Detect which cell encompasses the target text, then output its [x, y] center coordinate. 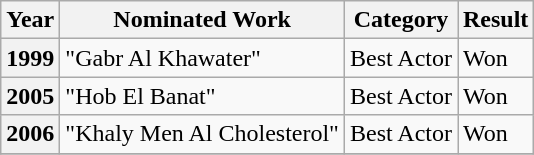
Year [30, 20]
"Khaly Men Al Cholesterol" [202, 134]
1999 [30, 58]
"Hob El Banat" [202, 96]
"Gabr Al Khawater" [202, 58]
2005 [30, 96]
Nominated Work [202, 20]
Category [400, 20]
Result [496, 20]
2006 [30, 134]
